Output the [X, Y] coordinate of the center of the cell containing the given text.  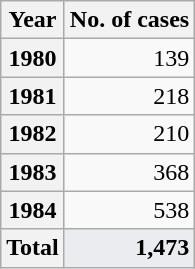
1984 [33, 210]
Total [33, 248]
Year [33, 20]
1983 [33, 172]
No. of cases [129, 20]
218 [129, 96]
139 [129, 58]
210 [129, 134]
1,473 [129, 248]
368 [129, 172]
1982 [33, 134]
538 [129, 210]
1981 [33, 96]
1980 [33, 58]
